Detect which cell encompasses the target text, then output its (X, Y) center coordinate. 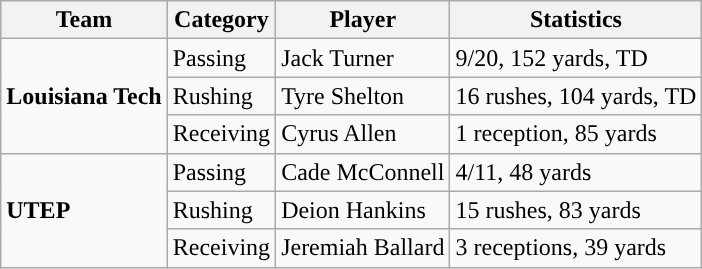
Tyre Shelton (363, 96)
Statistics (576, 20)
3 receptions, 39 yards (576, 248)
Louisiana Tech (84, 96)
Jeremiah Ballard (363, 248)
9/20, 152 yards, TD (576, 58)
UTEP (84, 210)
Category (221, 20)
1 reception, 85 yards (576, 134)
Deion Hankins (363, 210)
Team (84, 20)
4/11, 48 yards (576, 172)
Player (363, 20)
Cyrus Allen (363, 134)
Cade McConnell (363, 172)
16 rushes, 104 yards, TD (576, 96)
Jack Turner (363, 58)
15 rushes, 83 yards (576, 210)
